Return (X, Y) of the center of cell containing provided text 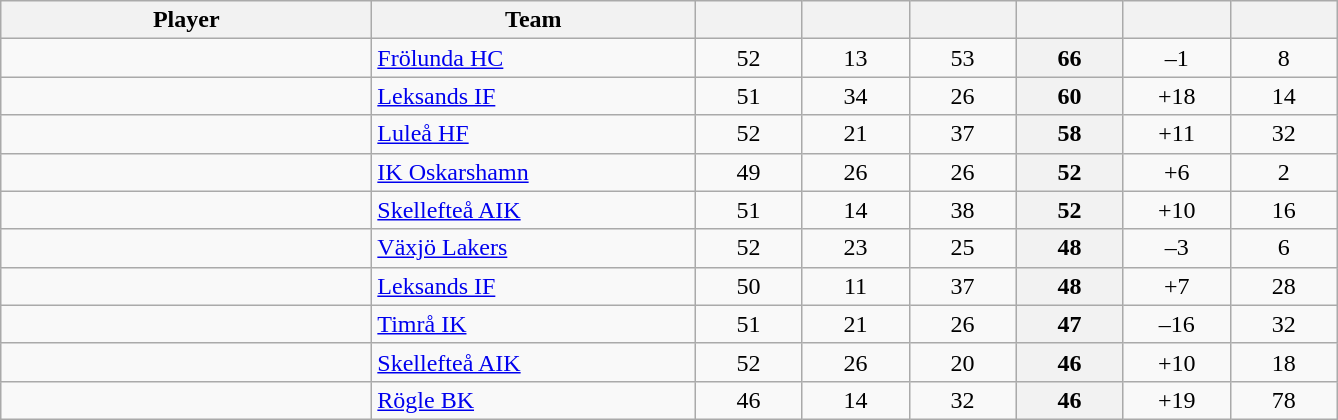
34 (856, 96)
Timrå IK (534, 324)
50 (748, 286)
58 (1070, 134)
–1 (1176, 58)
49 (748, 172)
+7 (1176, 286)
+19 (1176, 400)
–16 (1176, 324)
11 (856, 286)
Luleå HF (534, 134)
2 (1284, 172)
+11 (1176, 134)
38 (962, 210)
Player (186, 20)
Frölunda HC (534, 58)
8 (1284, 58)
28 (1284, 286)
Team (534, 20)
60 (1070, 96)
13 (856, 58)
20 (962, 362)
Växjö Lakers (534, 248)
78 (1284, 400)
25 (962, 248)
16 (1284, 210)
Rögle BK (534, 400)
+18 (1176, 96)
47 (1070, 324)
23 (856, 248)
18 (1284, 362)
66 (1070, 58)
6 (1284, 248)
IK Oskarshamn (534, 172)
+6 (1176, 172)
–3 (1176, 248)
53 (962, 58)
